Extract the (x, y) coordinate from the center of the cell holding the provided text.  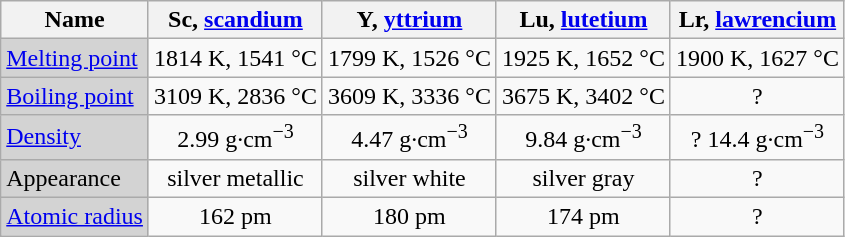
3109 K, 2836 °C (235, 96)
Density (75, 138)
1925 K, 1652 °C (583, 58)
2.99 g·cm−3 (235, 138)
Sc, scandium (235, 20)
Melting point (75, 58)
3675 K, 3402 °C (583, 96)
4.47 g·cm−3 (409, 138)
Y, yttrium (409, 20)
Atomic radius (75, 217)
Lu, lutetium (583, 20)
9.84 g·cm−3 (583, 138)
162 pm (235, 217)
Appearance (75, 178)
1900 K, 1627 °C (757, 58)
silver metallic (235, 178)
1799 K, 1526 °C (409, 58)
? 14.4 g·cm−3 (757, 138)
Boiling point (75, 96)
silver white (409, 178)
1814 K, 1541 °C (235, 58)
3609 K, 3336 °C (409, 96)
174 pm (583, 217)
180 pm (409, 217)
silver gray (583, 178)
Lr, lawrencium (757, 20)
Name (75, 20)
